Scan for the cell matching the given text and deliver its (X, Y) coordinate at center. 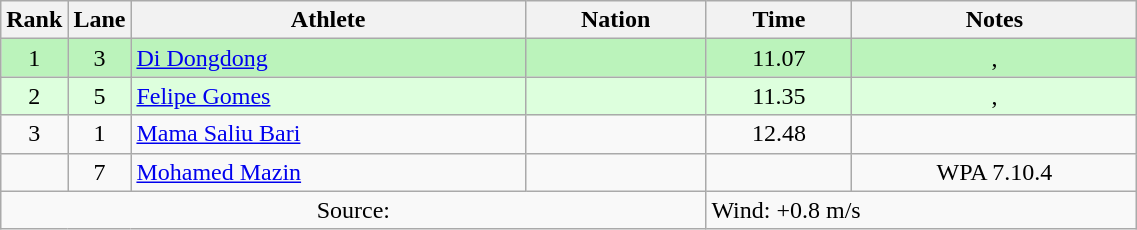
Notes (994, 20)
Mohamed Mazin (328, 172)
Rank (34, 20)
7 (100, 172)
Athlete (328, 20)
11.07 (779, 58)
Felipe Gomes (328, 96)
Nation (616, 20)
Wind: +0.8 m/s (922, 210)
Mama Saliu Bari (328, 134)
Source: (354, 210)
Time (779, 20)
WPA 7.10.4 (994, 172)
2 (34, 96)
Lane (100, 20)
12.48 (779, 134)
Di Dongdong (328, 58)
11.35 (779, 96)
5 (100, 96)
